Locate the cell with the specified text and output its [x, y] center coordinate. 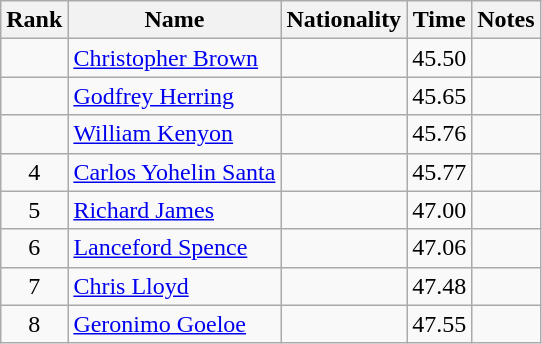
4 [34, 172]
45.76 [440, 134]
45.65 [440, 96]
Lanceford Spence [174, 248]
8 [34, 324]
Carlos Yohelin Santa [174, 172]
Notes [506, 20]
Name [174, 20]
Chris Lloyd [174, 286]
6 [34, 248]
45.50 [440, 58]
47.06 [440, 248]
Richard James [174, 210]
47.00 [440, 210]
Godfrey Herring [174, 96]
47.48 [440, 286]
Geronimo Goeloe [174, 324]
Time [440, 20]
William Kenyon [174, 134]
7 [34, 286]
Nationality [344, 20]
47.55 [440, 324]
Christopher Brown [174, 58]
45.77 [440, 172]
Rank [34, 20]
5 [34, 210]
